Extract the (x, y) coordinate from the center of the cell holding the provided text.  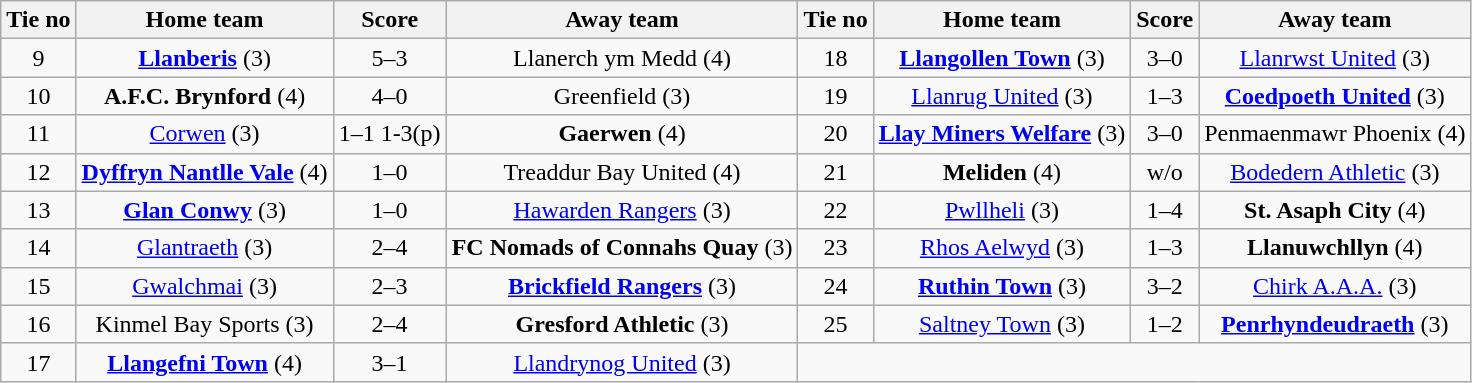
Coedpoeth United (3) (1335, 96)
12 (38, 172)
Ruthin Town (3) (1002, 286)
1–1 1-3(p) (390, 134)
Dyffryn Nantlle Vale (4) (204, 172)
Llanberis (3) (204, 58)
1–4 (1165, 210)
15 (38, 286)
5–3 (390, 58)
3–2 (1165, 286)
17 (38, 362)
16 (38, 324)
Corwen (3) (204, 134)
21 (836, 172)
3–1 (390, 362)
Llanrwst United (3) (1335, 58)
10 (38, 96)
Gresford Athletic (3) (622, 324)
Penmaenmawr Phoenix (4) (1335, 134)
Meliden (4) (1002, 172)
9 (38, 58)
24 (836, 286)
FC Nomads of Connahs Quay (3) (622, 248)
Pwllheli (3) (1002, 210)
Rhos Aelwyd (3) (1002, 248)
Gaerwen (4) (622, 134)
1–2 (1165, 324)
Llay Miners Welfare (3) (1002, 134)
Llandrynog United (3) (622, 362)
Llanrug United (3) (1002, 96)
Bodedern Athletic (3) (1335, 172)
Gwalchmai (3) (204, 286)
22 (836, 210)
Glan Conwy (3) (204, 210)
20 (836, 134)
Llanuwchllyn (4) (1335, 248)
4–0 (390, 96)
w/o (1165, 172)
Greenfield (3) (622, 96)
A.F.C. Brynford (4) (204, 96)
13 (38, 210)
25 (836, 324)
Llangefni Town (4) (204, 362)
19 (836, 96)
18 (836, 58)
23 (836, 248)
St. Asaph City (4) (1335, 210)
Llangollen Town (3) (1002, 58)
Glantraeth (3) (204, 248)
Brickfield Rangers (3) (622, 286)
Saltney Town (3) (1002, 324)
11 (38, 134)
Penrhyndeudraeth (3) (1335, 324)
Llanerch ym Medd (4) (622, 58)
Treaddur Bay United (4) (622, 172)
Chirk A.A.A. (3) (1335, 286)
Hawarden Rangers (3) (622, 210)
Kinmel Bay Sports (3) (204, 324)
2–3 (390, 286)
14 (38, 248)
